Identify which cell holds the provided text, then report its [X, Y] central coordinate. 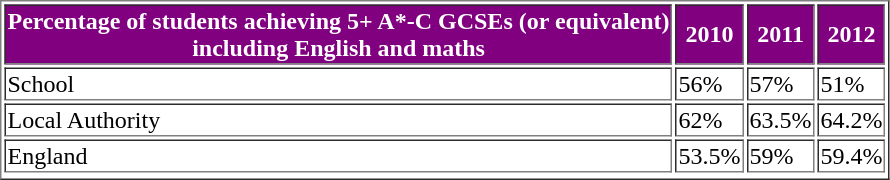
School [338, 84]
Local Authority [338, 120]
57% [781, 84]
2011 [781, 34]
2010 [710, 34]
England [338, 156]
59% [781, 156]
64.2% [852, 120]
56% [710, 84]
62% [710, 120]
63.5% [781, 120]
Percentage of students achieving 5+ A*-C GCSEs (or equivalent)including English and maths [338, 34]
51% [852, 84]
2012 [852, 34]
53.5% [710, 156]
59.4% [852, 156]
